Capture the cell that displays the provided text and extract its [x, y] central coordinate. 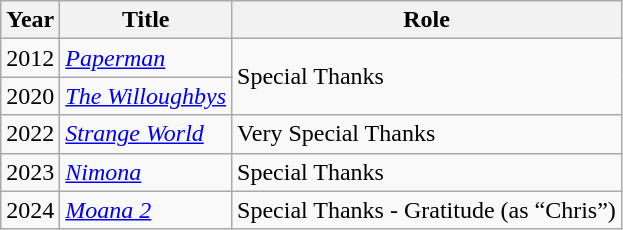
Nimona [146, 172]
Title [146, 20]
Paperman [146, 58]
Year [30, 20]
Role [427, 20]
Very Special Thanks [427, 134]
2024 [30, 210]
Special Thanks - Gratitude (as “Chris”) [427, 210]
The Willoughbys [146, 96]
Moana 2 [146, 210]
2022 [30, 134]
2023 [30, 172]
Strange World [146, 134]
2012 [30, 58]
2020 [30, 96]
